Capture the cell that displays the provided text and extract its [X, Y] central coordinate. 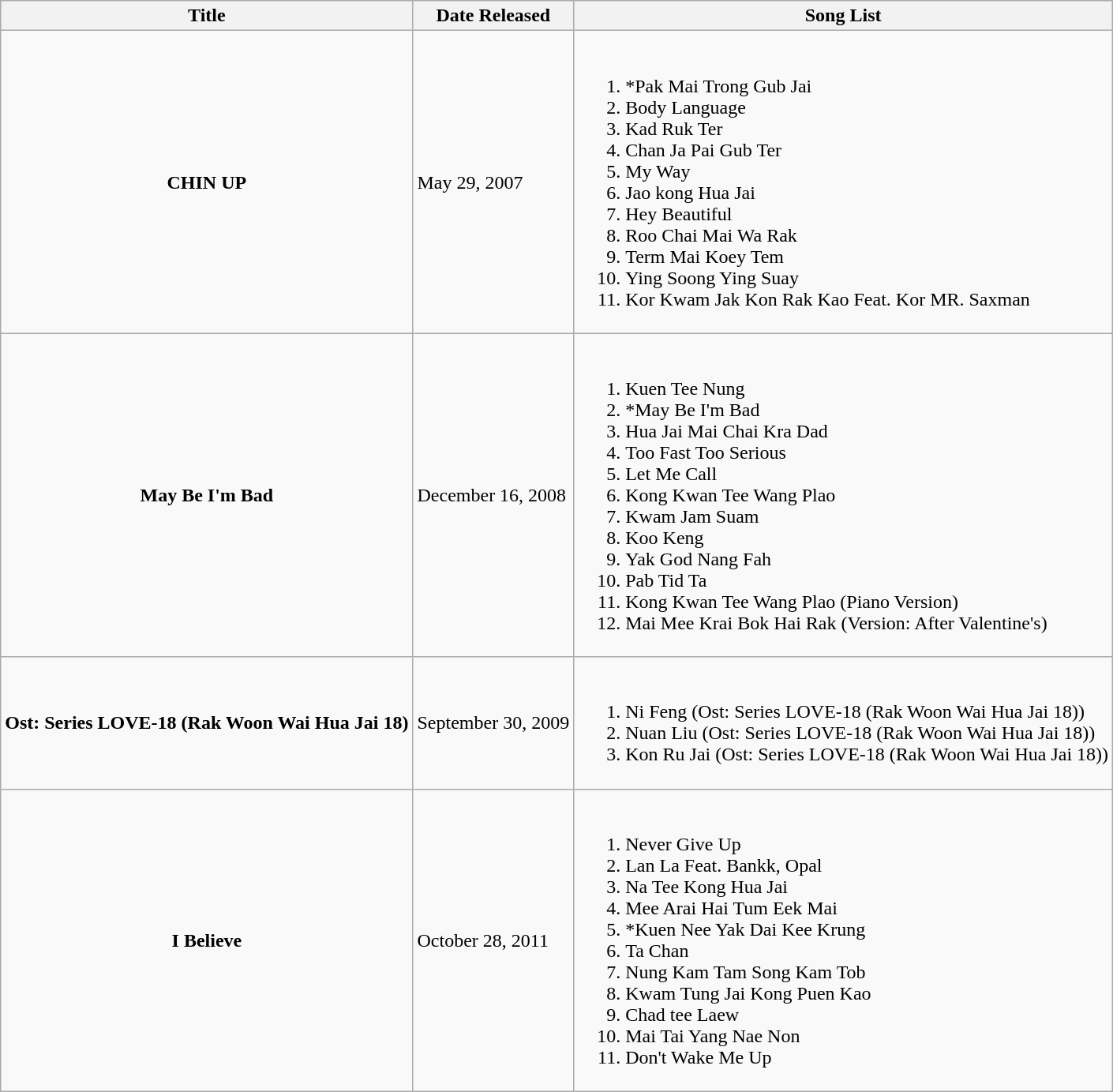
September 30, 2009 [493, 723]
CHIN UP [207, 182]
December 16, 2008 [493, 495]
Title [207, 16]
May Be I'm Bad [207, 495]
May 29, 2007 [493, 182]
Date Released [493, 16]
Song List [843, 16]
I Believe [207, 940]
Ost: Series LOVE-18 (Rak Woon Wai Hua Jai 18) [207, 723]
October 28, 2011 [493, 940]
